Return [x, y] of the center of cell containing provided text 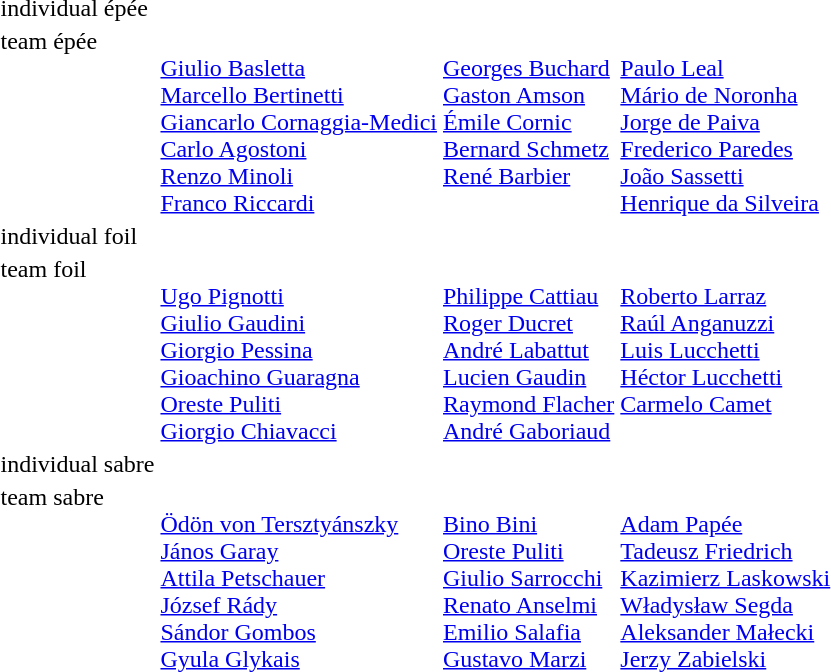
Philippe CattiauRoger DucretAndré LabattutLucien GaudinRaymond FlacherAndré Gaboriaud [529, 350]
Giulio BaslettaMarcello BertinettiGiancarlo Cornaggia-MediciCarlo AgostoniRenzo MinoliFranco Riccardi [299, 122]
Ugo PignottiGiulio GaudiniGiorgio PessinaGioachino GuaragnaOreste PulitiGiorgio Chiavacci [299, 350]
Georges BuchardGaston AmsonÉmile CornicBernard SchmetzRené Barbier [529, 122]
